Pinpoint the cell where the given text exists, returning its [x, y] midpoint coordinate. 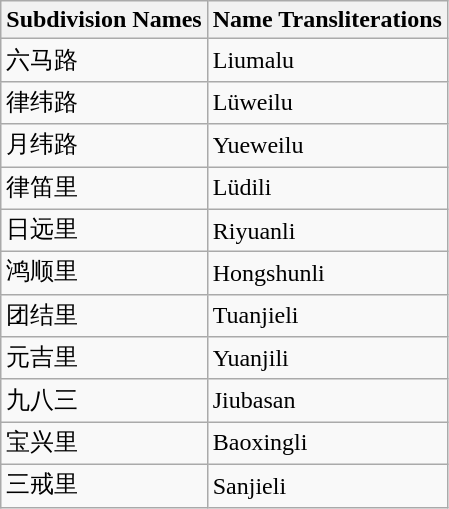
Jiubasan [327, 400]
宝兴里 [104, 444]
Subdivision Names [104, 20]
月纬路 [104, 146]
Sanjieli [327, 486]
九八三 [104, 400]
Yueweilu [327, 146]
Liumalu [327, 60]
Hongshunli [327, 274]
Lüweilu [327, 102]
元吉里 [104, 358]
律笛里 [104, 188]
三戒里 [104, 486]
Name Transliterations [327, 20]
Baoxingli [327, 444]
Lüdili [327, 188]
Tuanjieli [327, 316]
Riyuanli [327, 230]
鸿顺里 [104, 274]
团结里 [104, 316]
Yuanjili [327, 358]
律纬路 [104, 102]
日远里 [104, 230]
六马路 [104, 60]
